Scan for the cell matching the given text and deliver its (X, Y) coordinate at center. 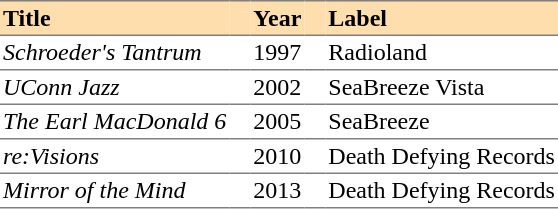
2005 (277, 122)
1997 (277, 53)
re:Visions (114, 157)
Schroeder's Tantrum (114, 53)
SeaBreeze Vista (442, 87)
Radioland (442, 53)
Label (442, 18)
SeaBreeze (442, 122)
Mirror of the Mind (114, 191)
UConn Jazz (114, 87)
Year (277, 18)
2010 (277, 157)
The Earl MacDonald 6 (114, 122)
2013 (277, 191)
2002 (277, 87)
Title (114, 18)
